Capture the cell that displays the provided text and extract its (x, y) central coordinate. 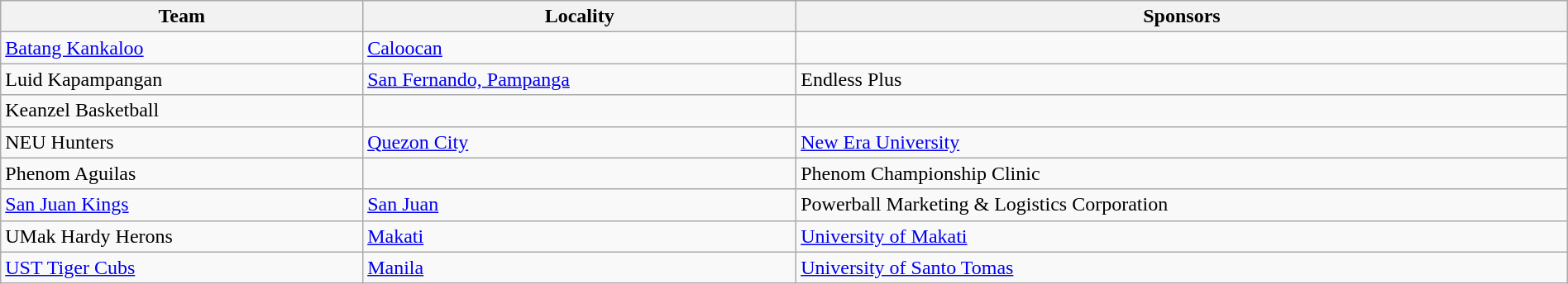
Powerball Marketing & Logistics Corporation (1183, 205)
UMak Hardy Herons (182, 236)
Endless Plus (1183, 79)
Makati (580, 236)
Team (182, 17)
Manila (580, 267)
Phenom Championship Clinic (1183, 173)
San Juan (580, 205)
Phenom Aguilas (182, 173)
Sponsors (1183, 17)
UST Tiger Cubs (182, 267)
San Juan Kings (182, 205)
Caloocan (580, 48)
NEU Hunters (182, 142)
New Era University (1183, 142)
Keanzel Basketball (182, 111)
San Fernando, Pampanga (580, 79)
Locality (580, 17)
University of Santo Tomas (1183, 267)
Quezon City (580, 142)
Batang Kankaloo (182, 48)
Luid Kapampangan (182, 79)
University of Makati (1183, 236)
